Return [x, y] of the center of cell containing provided text 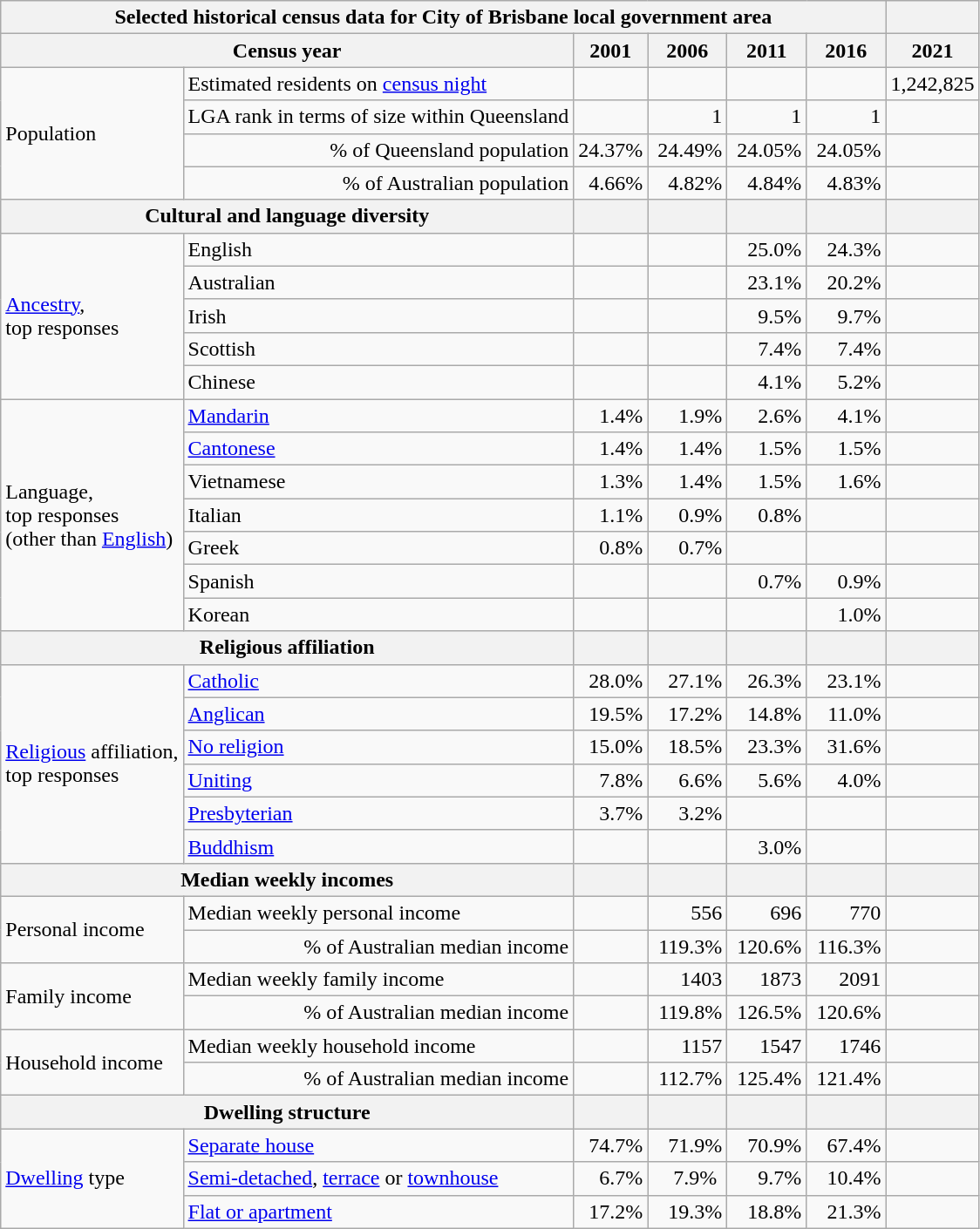
1547 [767, 1046]
10.4% [846, 1178]
1.6% [846, 482]
1746 [846, 1046]
1,242,825 [933, 84]
Spanish [378, 581]
2006 [687, 51]
126.5% [767, 1013]
Language,top responses(other than English) [92, 515]
Median weekly personal income [378, 913]
2021 [933, 51]
Family income [92, 996]
28.0% [610, 681]
4.82% [687, 183]
1.3% [610, 482]
Chinese [378, 382]
Catholic [378, 681]
5.6% [767, 780]
No religion [378, 747]
% of Australian population [378, 183]
556 [687, 913]
Flat or apartment [378, 1212]
2016 [846, 51]
24.49% [687, 150]
23.3% [767, 747]
4.84% [767, 183]
Cultural and language diversity [288, 216]
19.3% [687, 1212]
Median weekly household income [378, 1046]
2011 [767, 51]
15.0% [610, 747]
7.8% [610, 780]
1.1% [610, 515]
% of Queensland population [378, 150]
18.8% [767, 1212]
11.0% [846, 714]
6.6% [687, 780]
121.4% [846, 1079]
Anglican [378, 714]
27.1% [687, 681]
125.4% [767, 1079]
696 [767, 913]
1157 [687, 1046]
3.0% [767, 846]
2001 [610, 51]
1403 [687, 980]
1.9% [687, 416]
English [378, 249]
20.2% [846, 282]
74.7% [610, 1145]
Korean [378, 614]
Semi-detached, terrace or townhouse [378, 1178]
Italian [378, 515]
112.7% [687, 1079]
1873 [767, 980]
Census year [288, 51]
Presbyterian [378, 813]
116.3% [846, 946]
Personal income [92, 929]
7.9% [687, 1178]
3.2% [687, 813]
5.2% [846, 382]
3.7% [610, 813]
770 [846, 913]
Uniting [378, 780]
19.5% [610, 714]
Household income [92, 1063]
71.9% [687, 1145]
Median weekly incomes [288, 879]
1.0% [846, 614]
70.9% [767, 1145]
Selected historical census data for City of Brisbane local government area [443, 17]
119.8% [687, 1013]
18.5% [687, 747]
4.0% [846, 780]
Cantonese [378, 449]
Australian [378, 282]
9.5% [767, 316]
4.66% [610, 183]
14.8% [767, 714]
67.4% [846, 1145]
Population [92, 133]
21.3% [846, 1212]
Greek [378, 548]
Dwelling type [92, 1178]
Religious affiliation [288, 648]
31.6% [846, 747]
Religious affiliation,top responses [92, 764]
26.3% [767, 681]
Estimated residents on census night [378, 84]
Ancestry,top responses [92, 316]
Median weekly family income [378, 980]
Separate house [378, 1145]
6.7% [610, 1178]
2.6% [767, 416]
LGA rank in terms of size within Queensland [378, 117]
24.37% [610, 150]
119.3% [687, 946]
Scottish [378, 349]
4.83% [846, 183]
24.3% [846, 249]
Buddhism [378, 846]
25.0% [767, 249]
2091 [846, 980]
Mandarin [378, 416]
Vietnamese [378, 482]
Dwelling structure [288, 1112]
Irish [378, 316]
